Return the [X, Y] coordinate for the center point of the cell that contains the specified text.  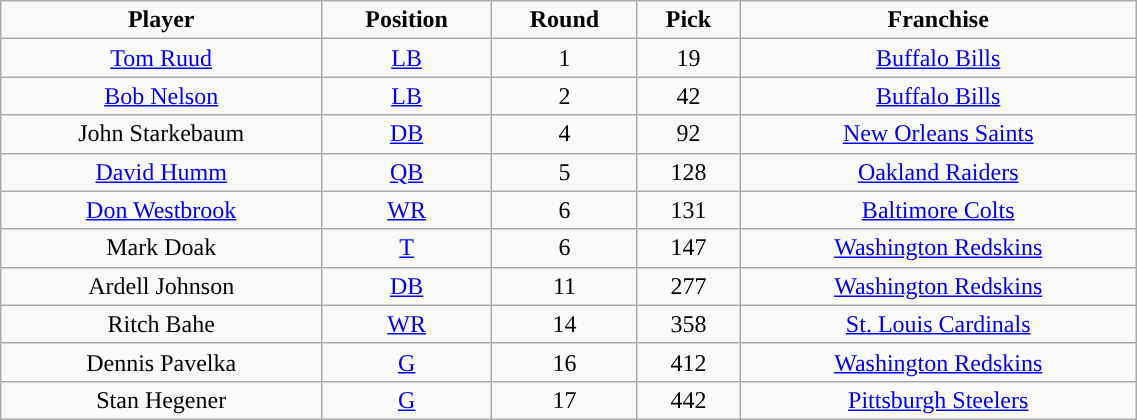
Mark Doak [162, 248]
Oakland Raiders [938, 172]
David Humm [162, 172]
Don Westbrook [162, 210]
442 [688, 400]
T [407, 248]
17 [565, 400]
St. Louis Cardinals [938, 324]
Ardell Johnson [162, 286]
Pittsburgh Steelers [938, 400]
4 [565, 134]
Franchise [938, 20]
QB [407, 172]
Position [407, 20]
New Orleans Saints [938, 134]
2 [565, 96]
Dennis Pavelka [162, 362]
11 [565, 286]
412 [688, 362]
131 [688, 210]
Baltimore Colts [938, 210]
Round [565, 20]
Pick [688, 20]
14 [565, 324]
19 [688, 58]
5 [565, 172]
92 [688, 134]
Player [162, 20]
John Starkebaum [162, 134]
1 [565, 58]
128 [688, 172]
Ritch Bahe [162, 324]
42 [688, 96]
147 [688, 248]
277 [688, 286]
358 [688, 324]
Tom Ruud [162, 58]
16 [565, 362]
Stan Hegener [162, 400]
Bob Nelson [162, 96]
